Locate the cell with the specified text and output its [x, y] center coordinate. 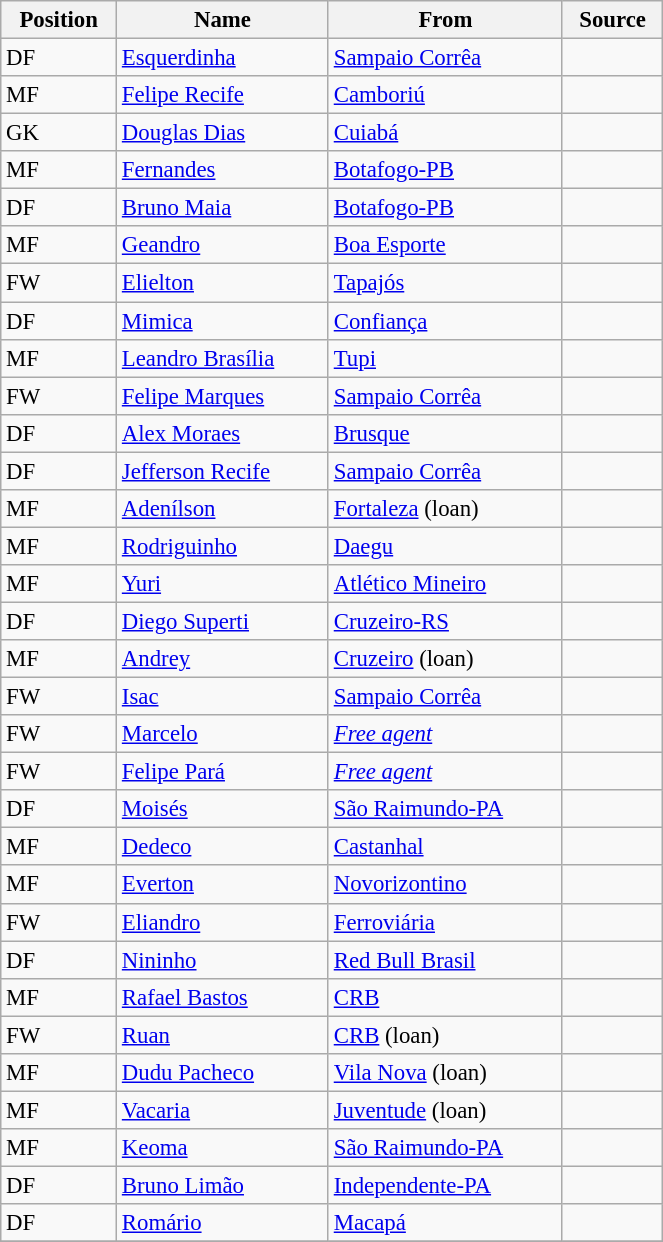
Alex Moraes [223, 433]
Novorizontino [445, 885]
Andrey [223, 659]
Leandro Brasília [223, 358]
Daegu [445, 546]
CRB (loan) [445, 1035]
Fortaleza (loan) [445, 509]
Moisés [223, 809]
Brusque [445, 433]
Keoma [223, 1148]
Source [612, 20]
Diego Superti [223, 621]
Rafael Bastos [223, 997]
Marcelo [223, 734]
Geandro [223, 245]
Vacaria [223, 1110]
Juventude (loan) [445, 1110]
Ferroviária [445, 922]
Jefferson Recife [223, 471]
Cruzeiro (loan) [445, 659]
Fernandes [223, 170]
GK [59, 133]
Isac [223, 697]
Douglas Dias [223, 133]
Vila Nova (loan) [445, 1073]
Bruno Limão [223, 1185]
Independente-PA [445, 1185]
Rodriguinho [223, 546]
Felipe Recife [223, 95]
Ruan [223, 1035]
Mimica [223, 321]
Adenílson [223, 509]
Castanhal [445, 847]
Red Bull Brasil [445, 960]
Atlético Mineiro [445, 584]
Everton [223, 885]
Felipe Marques [223, 396]
Tupi [445, 358]
Cruzeiro-RS [445, 621]
Romário [223, 1223]
Felipe Pará [223, 772]
Bruno Maia [223, 208]
Camboriú [445, 95]
Position [59, 20]
Nininho [223, 960]
Yuri [223, 584]
Confiança [445, 321]
Tapajós [445, 283]
Name [223, 20]
Eliandro [223, 922]
Macapá [445, 1223]
Boa Esporte [445, 245]
Elielton [223, 283]
From [445, 20]
Dedeco [223, 847]
Cuiabá [445, 133]
Esquerdinha [223, 58]
CRB [445, 997]
Dudu Pacheco [223, 1073]
